Search for the cell housing the specified text and yield its [X, Y] center coordinate. 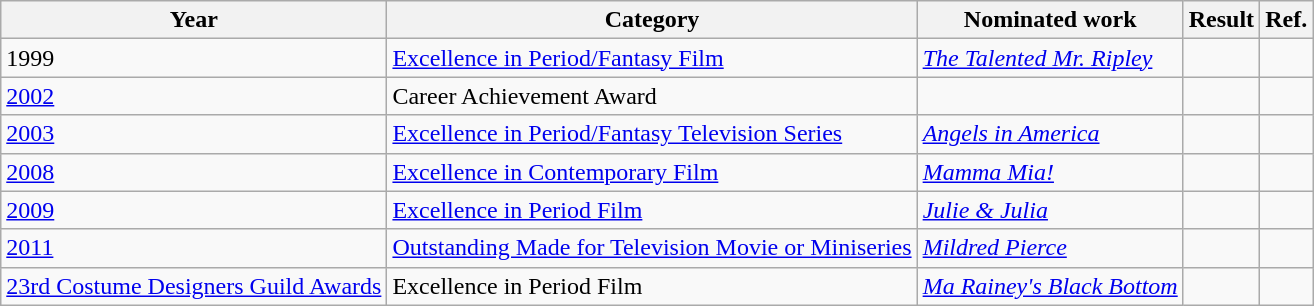
Ref. [1286, 20]
Angels in America [1050, 134]
The Talented Mr. Ripley [1050, 58]
Excellence in Period/Fantasy Television Series [652, 134]
2002 [194, 96]
2008 [194, 172]
23rd Costume Designers Guild Awards [194, 286]
Career Achievement Award [652, 96]
Outstanding Made for Television Movie or Miniseries [652, 248]
Year [194, 20]
Excellence in Period/Fantasy Film [652, 58]
Excellence in Contemporary Film [652, 172]
1999 [194, 58]
2003 [194, 134]
Result [1221, 20]
Ma Rainey's Black Bottom [1050, 286]
2009 [194, 210]
Nominated work [1050, 20]
Julie & Julia [1050, 210]
Category [652, 20]
Mildred Pierce [1050, 248]
2011 [194, 248]
Mamma Mia! [1050, 172]
